Determine the [X, Y] coordinate at the center of the cell enclosing the given text.  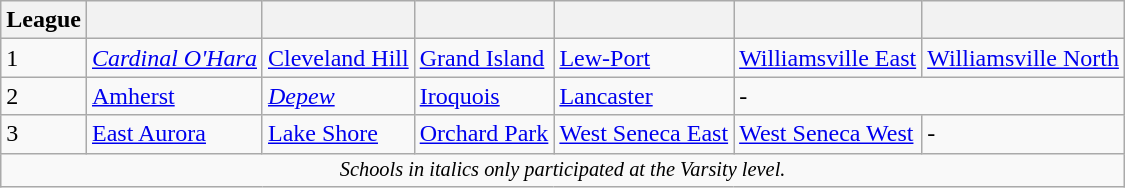
1 [44, 58]
2 [44, 96]
Grand Island [484, 58]
Iroquois [484, 96]
West Seneca West [828, 134]
Orchard Park [484, 134]
Lancaster [644, 96]
Lake Shore [338, 134]
Williamsville East [828, 58]
3 [44, 134]
East Aurora [174, 134]
Lew-Port [644, 58]
Williamsville North [1024, 58]
Amherst [174, 96]
Cleveland Hill [338, 58]
West Seneca East [644, 134]
Schools in italics only participated at the Varsity level. [563, 170]
Cardinal O'Hara [174, 58]
League [44, 20]
Depew [338, 96]
